Extract the [X, Y] coordinate from the center of the cell holding the provided text.  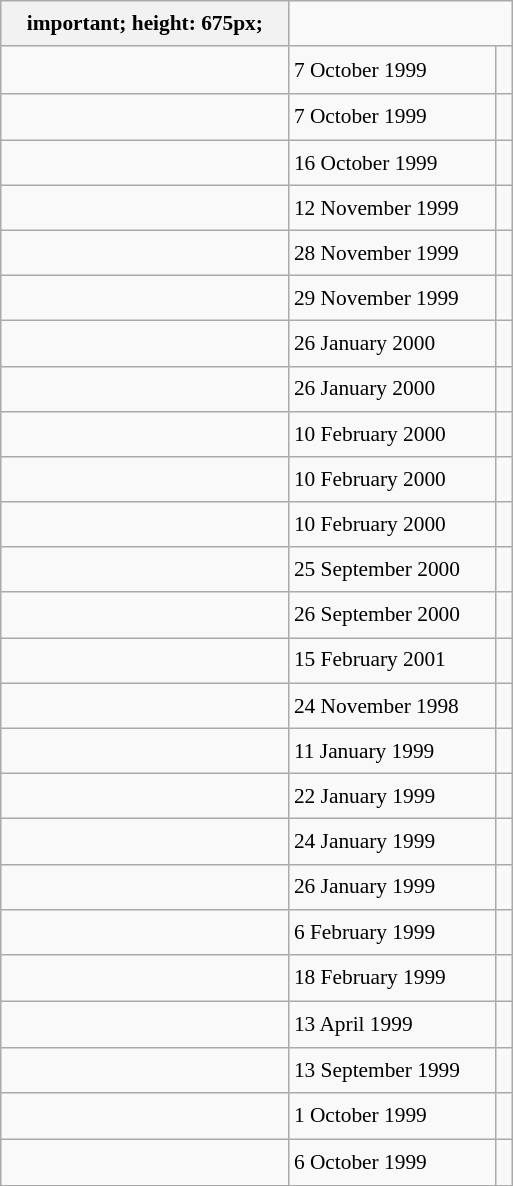
26 September 2000 [392, 614]
6 February 1999 [392, 932]
13 September 1999 [392, 1070]
29 November 1999 [392, 298]
important; height: 675px; [145, 24]
25 September 2000 [392, 570]
28 November 1999 [392, 252]
15 February 2001 [392, 660]
1 October 1999 [392, 1116]
24 January 1999 [392, 842]
22 January 1999 [392, 796]
11 January 1999 [392, 750]
18 February 1999 [392, 978]
26 January 1999 [392, 886]
6 October 1999 [392, 1162]
12 November 1999 [392, 208]
24 November 1998 [392, 706]
13 April 1999 [392, 1024]
16 October 1999 [392, 162]
